Detect which cell encompasses the target text, then output its [x, y] center coordinate. 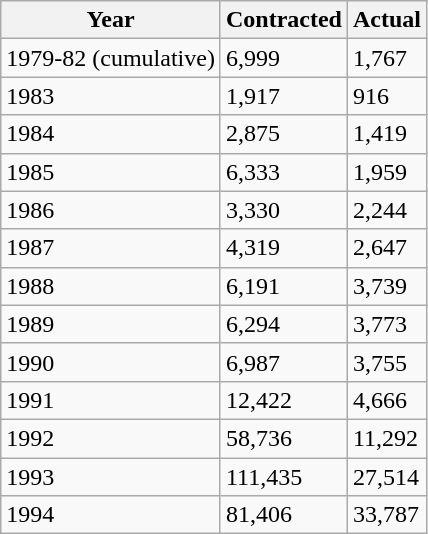
916 [386, 96]
1991 [111, 400]
1,767 [386, 58]
6,294 [284, 324]
1986 [111, 210]
Contracted [284, 20]
81,406 [284, 515]
1992 [111, 438]
1990 [111, 362]
1994 [111, 515]
2,647 [386, 248]
3,330 [284, 210]
1984 [111, 134]
11,292 [386, 438]
4,319 [284, 248]
1,959 [386, 172]
3,773 [386, 324]
2,875 [284, 134]
1989 [111, 324]
12,422 [284, 400]
1993 [111, 477]
1988 [111, 286]
1,419 [386, 134]
1,917 [284, 96]
Year [111, 20]
3,739 [386, 286]
4,666 [386, 400]
33,787 [386, 515]
6,999 [284, 58]
1985 [111, 172]
6,191 [284, 286]
1979-82 (cumulative) [111, 58]
111,435 [284, 477]
3,755 [386, 362]
Actual [386, 20]
1983 [111, 96]
27,514 [386, 477]
2,244 [386, 210]
1987 [111, 248]
6,333 [284, 172]
58,736 [284, 438]
6,987 [284, 362]
